Search for the cell housing the specified text and yield its (X, Y) center coordinate. 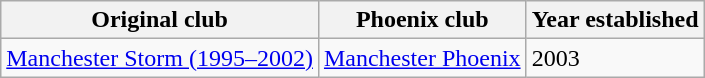
Phoenix club (422, 20)
Manchester Phoenix (422, 58)
Original club (160, 20)
2003 (615, 58)
Manchester Storm (1995–2002) (160, 58)
Year established (615, 20)
